Return [X, Y] of the center of cell containing provided text 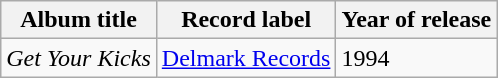
Delmark Records [246, 58]
Get Your Kicks [79, 58]
Album title [79, 20]
Record label [246, 20]
1994 [416, 58]
Year of release [416, 20]
